For the text-containing cell, return its midpoint in [X, Y] coordinate format. 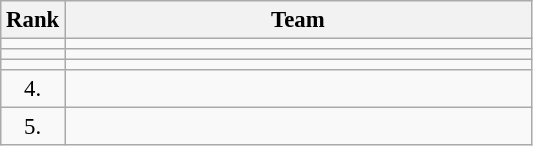
5. [33, 127]
Rank [33, 20]
4. [33, 89]
Team [298, 20]
